Pinpoint the cell where the given text exists, returning its (X, Y) midpoint coordinate. 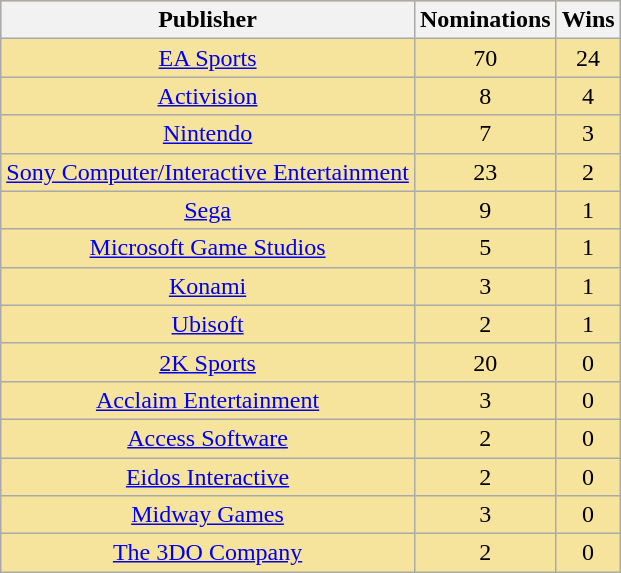
70 (485, 58)
Wins (588, 20)
2K Sports (208, 362)
Eidos Interactive (208, 477)
20 (485, 362)
Midway Games (208, 515)
Nintendo (208, 134)
Konami (208, 286)
Microsoft Game Studios (208, 248)
Activision (208, 96)
Access Software (208, 438)
Sony Computer/Interactive Entertainment (208, 172)
Publisher (208, 20)
7 (485, 134)
Sega (208, 210)
8 (485, 96)
5 (485, 248)
9 (485, 210)
Nominations (485, 20)
24 (588, 58)
Acclaim Entertainment (208, 400)
4 (588, 96)
23 (485, 172)
Ubisoft (208, 324)
EA Sports (208, 58)
The 3DO Company (208, 553)
